Provide the (X, Y) coordinate of the cell's center where the given text is located.  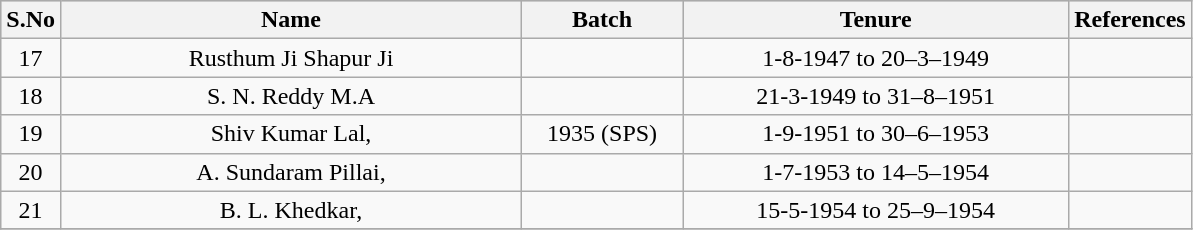
1-9-1951 to 30–6–1953 (876, 134)
1-8-1947 to 20–3–1949 (876, 58)
Rusthum Ji Shapur Ji (290, 58)
Batch (602, 20)
B. L. Khedkar, (290, 210)
1-7-1953 to 14–5–1954 (876, 172)
21 (31, 210)
A. Sundaram Pillai, (290, 172)
S.No (31, 20)
Tenure (876, 20)
15-5-1954 to 25–9–1954 (876, 210)
18 (31, 96)
21-3-1949 to 31–8–1951 (876, 96)
Shiv Kumar Lal, (290, 134)
1935 (SPS) (602, 134)
17 (31, 58)
S. N. Reddy M.A (290, 96)
Name (290, 20)
19 (31, 134)
20 (31, 172)
References (1130, 20)
